Detect which cell encompasses the target text, then output its [X, Y] center coordinate. 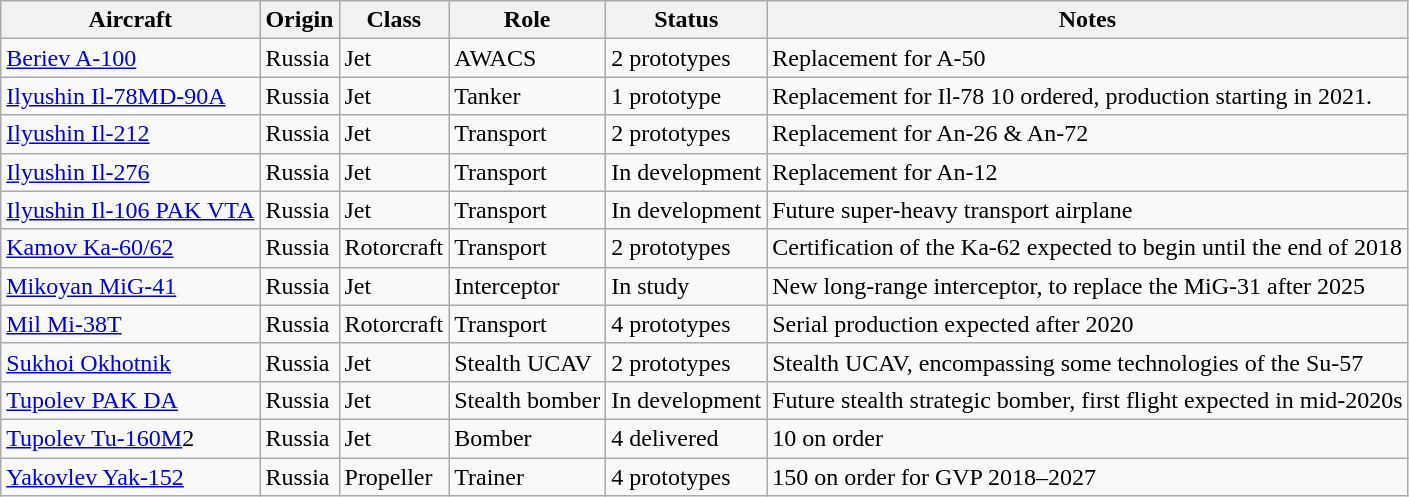
Beriev A-100 [130, 58]
Replacement for A-50 [1088, 58]
Propeller [394, 477]
1 prototype [686, 96]
Interceptor [528, 286]
Mil Mi-38T [130, 324]
Ilyushin Il-78MD-90A [130, 96]
AWACS [528, 58]
Role [528, 20]
150 on order for GVP 2018–2027 [1088, 477]
4 delivered [686, 438]
New long-range interceptor, to replace the MiG-31 after 2025 [1088, 286]
Class [394, 20]
Serial production expected after 2020 [1088, 324]
Origin [300, 20]
Ilyushin Il-106 PAK VTA [130, 210]
Ilyushin Il-276 [130, 172]
Certification of the Ka-62 expected to begin until the end of 2018 [1088, 248]
Status [686, 20]
Replacement for An-12 [1088, 172]
Bomber [528, 438]
Notes [1088, 20]
Mikoyan MiG-41 [130, 286]
Replacement for Il-78 10 ordered, production starting in 2021. [1088, 96]
Future stealth strategic bomber, first flight expected in mid-2020s [1088, 400]
Future super-heavy transport airplane [1088, 210]
In study [686, 286]
10 on order [1088, 438]
Kamov Ka-60/62 [130, 248]
Sukhoi Okhotnik [130, 362]
Ilyushin Il-212 [130, 134]
Stealth UCAV [528, 362]
Trainer [528, 477]
Tupolev PAK DA [130, 400]
Tupolev Tu-160M2 [130, 438]
Aircraft [130, 20]
Stealth UCAV, encompassing some technologies of the Su-57 [1088, 362]
Replacement for An-26 & An-72 [1088, 134]
Stealth bomber [528, 400]
Yakovlev Yak-152 [130, 477]
Tanker [528, 96]
